Determine the [X, Y] coordinate at the center of the cell enclosing the given text.  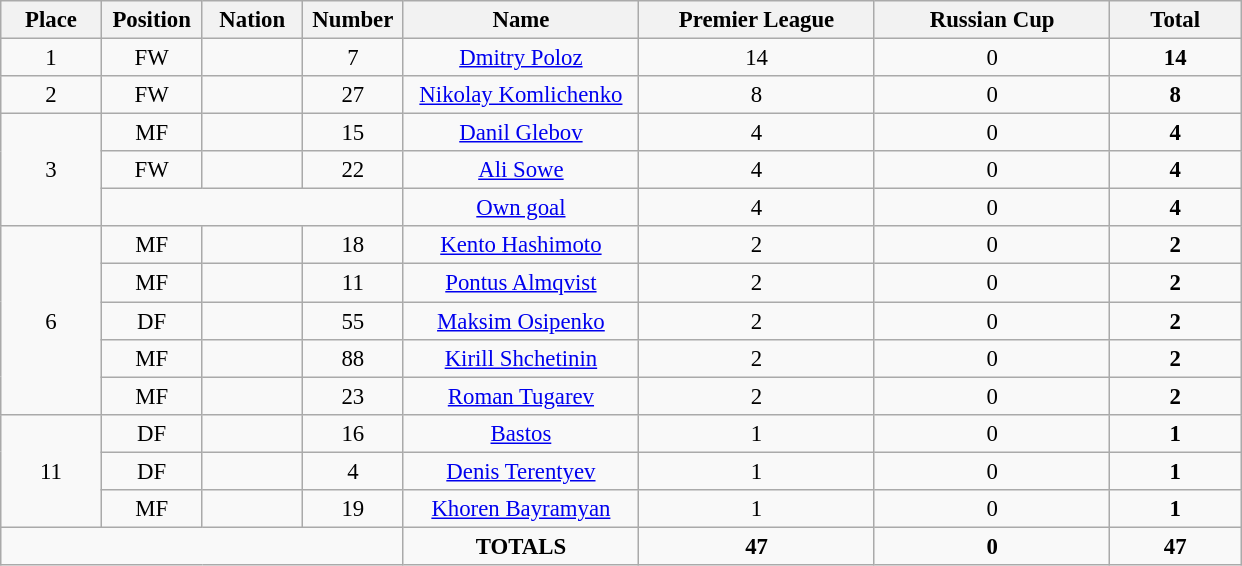
Kento Hashimoto [521, 245]
Russian Cup [992, 20]
16 [354, 433]
Name [521, 20]
Dmitry Poloz [521, 58]
Ali Sowe [521, 170]
6 [52, 320]
Kirill Shchetinin [521, 358]
Total [1176, 20]
88 [354, 358]
18 [354, 245]
Number [354, 20]
Denis Terentyev [521, 471]
55 [354, 321]
19 [354, 509]
Nation [252, 20]
7 [354, 58]
Position [152, 20]
Bastos [521, 433]
23 [354, 396]
Own goal [521, 208]
22 [354, 170]
Place [52, 20]
Nikolay Komlichenko [521, 95]
Khoren Bayramyan [521, 509]
TOTALS [521, 546]
Maksim Osipenko [521, 321]
27 [354, 95]
Roman Tugarev [521, 396]
Premier League [757, 20]
3 [52, 170]
Danil Glebov [521, 133]
15 [354, 133]
Pontus Almqvist [521, 283]
